Return [x, y] of the center of cell containing provided text 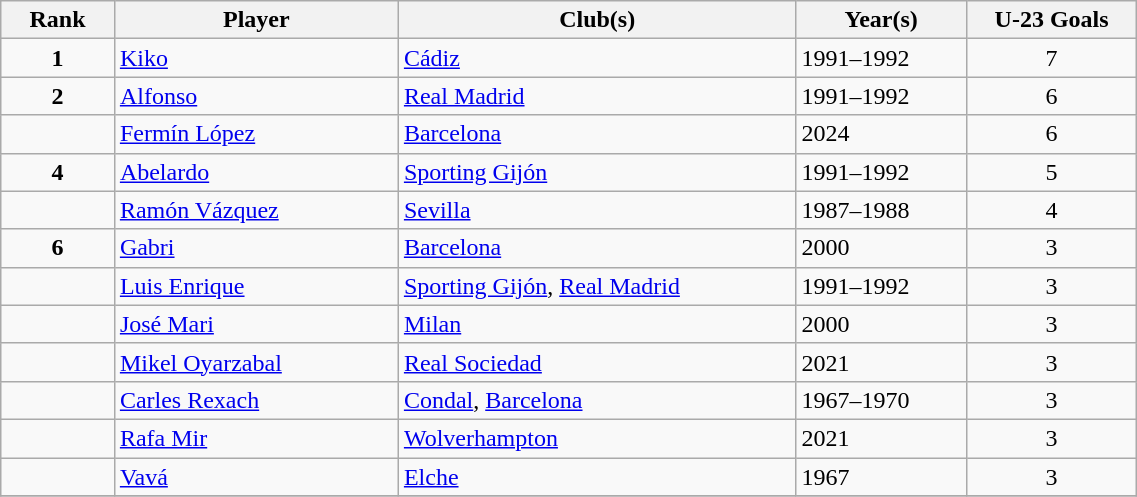
Carles Rexach [256, 400]
Ramón Vázquez [256, 210]
5 [1051, 172]
U-23 Goals [1051, 20]
Fermín López [256, 134]
Gabri [256, 248]
Year(s) [881, 20]
Kiko [256, 58]
Wolverhampton [597, 438]
Elche [597, 477]
Club(s) [597, 20]
Mikel Oyarzabal [256, 362]
Vavá [256, 477]
1 [58, 58]
Rafa Mir [256, 438]
José Mari [256, 324]
7 [1051, 58]
2024 [881, 134]
1967 [881, 477]
Rank [58, 20]
Milan [597, 324]
Player [256, 20]
Luis Enrique [256, 286]
Condal, Barcelona [597, 400]
Sporting Gijón [597, 172]
1987–1988 [881, 210]
Real Madrid [597, 96]
Real Sociedad [597, 362]
Cádiz [597, 58]
1967–1970 [881, 400]
2 [58, 96]
Alfonso [256, 96]
Sevilla [597, 210]
Abelardo [256, 172]
Sporting Gijón, Real Madrid [597, 286]
